Identify which cell holds the provided text, then report its (x, y) central coordinate. 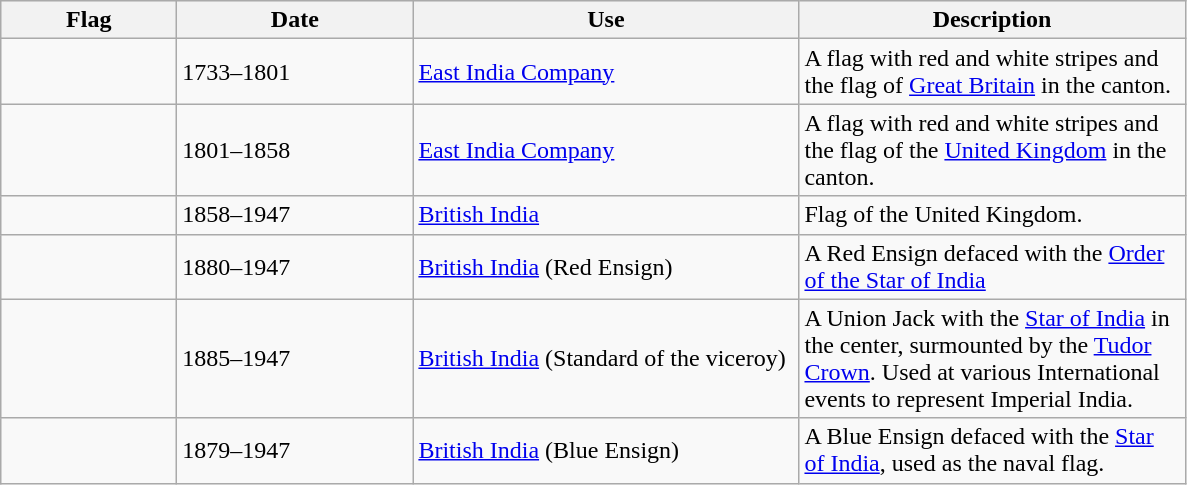
Use (606, 20)
A Blue Ensign defaced with the Star of India, used as the naval flag. (992, 450)
British India (606, 215)
A flag with red and white stripes and the flag of the United Kingdom in the canton. (992, 150)
British India (Standard of the viceroy) (606, 358)
A flag with red and white stripes and the flag of Great Britain in the canton. (992, 72)
1801–1858 (295, 150)
British India (Blue Ensign) (606, 450)
1879–1947 (295, 450)
Flag of the United Kingdom. (992, 215)
British India (Red Ensign) (606, 266)
1880–1947 (295, 266)
Description (992, 20)
Date (295, 20)
Flag (89, 20)
A Union Jack with the Star of India in the center, surmounted by the Tudor Crown. Used at various International events to represent Imperial India. (992, 358)
1858–1947 (295, 215)
1885–1947 (295, 358)
A Red Ensign defaced with the Order of the Star of India (992, 266)
1733–1801 (295, 72)
